Pinpoint the cell where the given text exists, returning its [X, Y] midpoint coordinate. 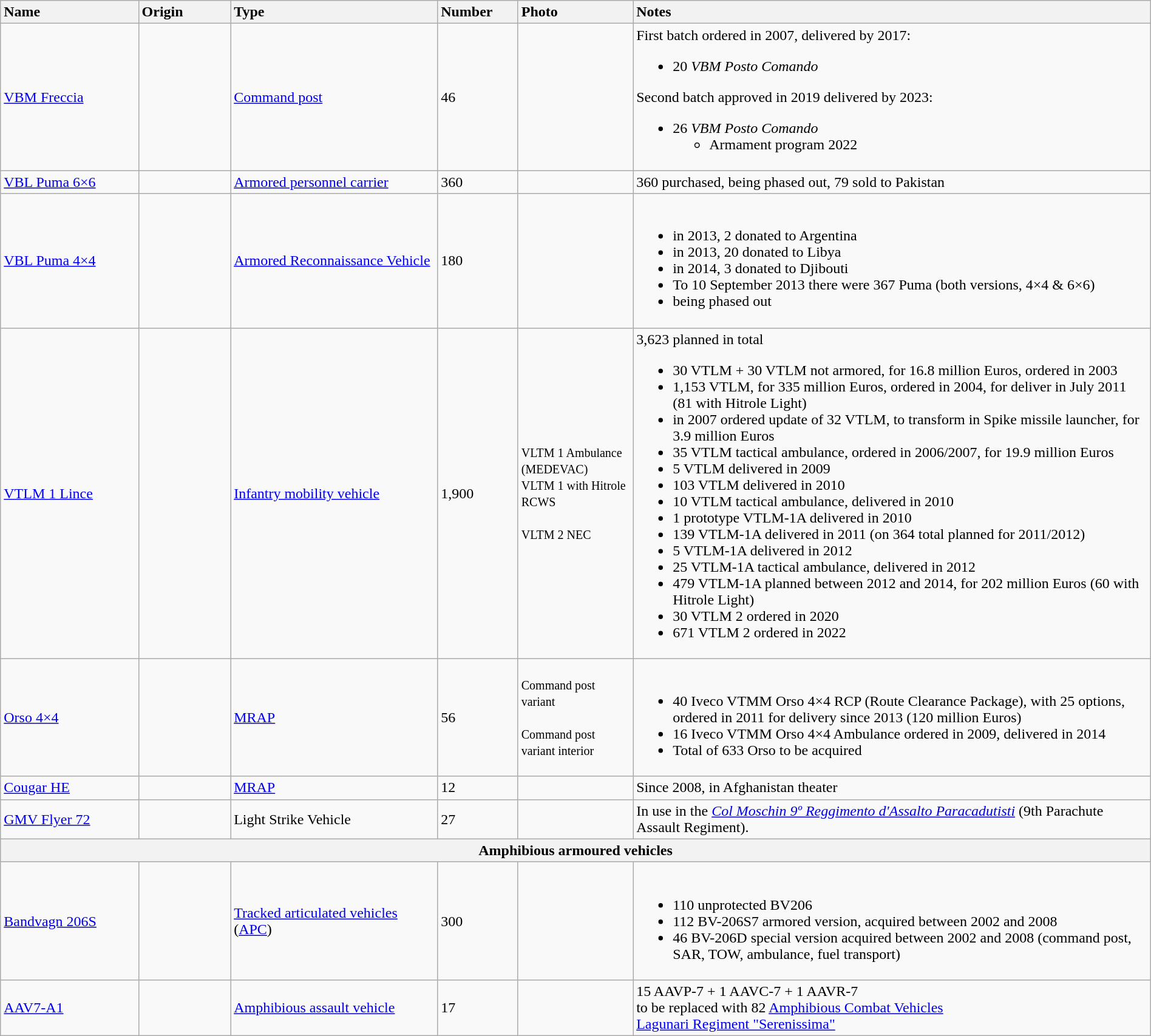
VBL Puma 6×6 [69, 182]
27 [478, 819]
Infantry mobility vehicle [334, 493]
Since 2008, in Afghanistan theater [892, 788]
Cougar HE [69, 788]
Bandvagn 206S [69, 921]
AAV7-A1 [69, 1007]
Orso 4×4 [69, 717]
Command post [334, 97]
Type [334, 12]
15 AAVP-7 + 1 AAVC-7 + 1 AAVR-7to be replaced with 82 Amphibious Combat VehiclesLagunari Regiment "Serenissima" [892, 1007]
Command post variantCommand post variant interior [575, 717]
300 [478, 921]
1,900 [478, 493]
360 [478, 182]
VBM Freccia [69, 97]
Light Strike Vehicle [334, 819]
Name [69, 12]
56 [478, 717]
Photo [575, 12]
Amphibious assault vehicle [334, 1007]
Armored personnel carrier [334, 182]
Amphibious armoured vehicles [575, 850]
17 [478, 1007]
VLTM 1 Ambulance (MEDEVAC)VLTM 1 with Hitrole RCWSVLTM 2 NEC [575, 493]
In use in the Col Moschin 9º Reggimento d'Assalto Paracadutisti (9th Parachute Assault Regiment). [892, 819]
Origin [185, 12]
VBL Puma 4×4 [69, 261]
Armored Reconnaissance Vehicle [334, 261]
360 purchased, being phased out, 79 sold to Pakistan [892, 182]
VTLM 1 Lince [69, 493]
Notes [892, 12]
12 [478, 788]
46 [478, 97]
GMV Flyer 72 [69, 819]
Tracked articulated vehicles (APC) [334, 921]
Number [478, 12]
180 [478, 261]
